From the cell containing the given text, extract its center point as [x, y] coordinate. 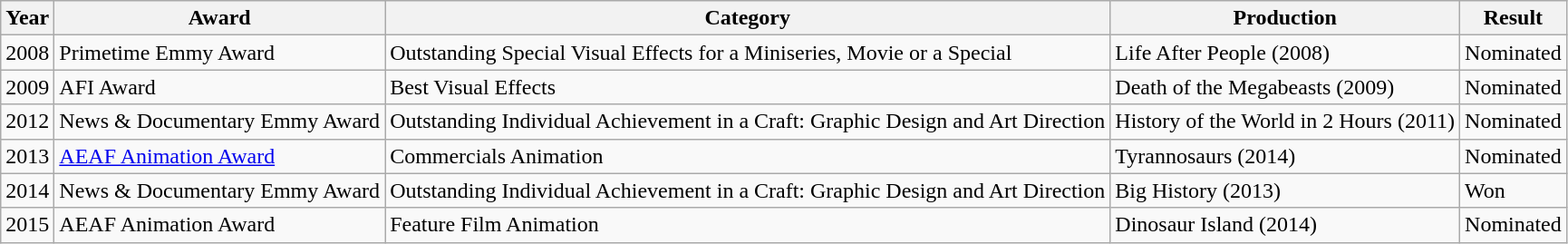
2008 [27, 53]
2013 [27, 156]
History of the World in 2 Hours (2011) [1285, 122]
Tyrannosaurs (2014) [1285, 156]
Best Visual Effects [748, 87]
2009 [27, 87]
Primetime Emmy Award [219, 53]
2015 [27, 225]
Year [27, 18]
Dinosaur Island (2014) [1285, 225]
Big History (2013) [1285, 190]
Outstanding Special Visual Effects for a Miniseries, Movie or a Special [748, 53]
AFI Award [219, 87]
2014 [27, 190]
Feature Film Animation [748, 225]
Death of the Megabeasts (2009) [1285, 87]
Won [1514, 190]
Category [748, 18]
2012 [27, 122]
Award [219, 18]
Commercials Animation [748, 156]
Life After People (2008) [1285, 53]
Result [1514, 18]
Production [1285, 18]
